Scan for the cell matching the given text and deliver its [x, y] coordinate at center. 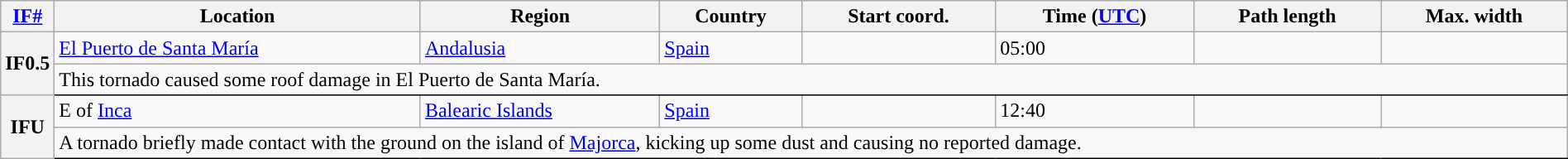
05:00 [1095, 48]
Max. width [1474, 17]
Country [731, 17]
E of Inca [238, 111]
Time (UTC) [1095, 17]
12:40 [1095, 111]
Location [238, 17]
El Puerto de Santa María [238, 48]
IF# [28, 17]
Balearic Islands [539, 111]
Region [539, 17]
This tornado caused some roof damage in El Puerto de Santa María. [810, 79]
IF0.5 [28, 64]
Start coord. [898, 17]
Path length [1287, 17]
Andalusia [539, 48]
A tornado briefly made contact with the ground on the island of Majorca, kicking up some dust and causing no reported damage. [810, 142]
IFU [28, 127]
